Return (x, y) of the center of cell containing provided text 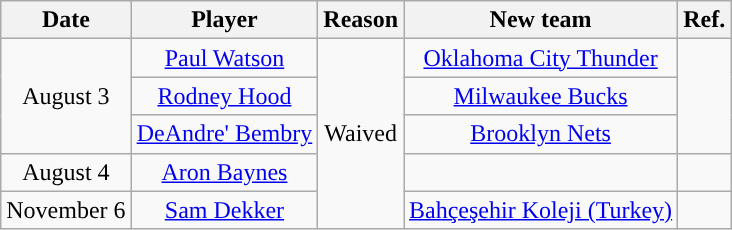
Bahçeşehir Koleji (Turkey) (541, 210)
Player (224, 20)
Date (66, 20)
Rodney Hood (224, 96)
August 3 (66, 96)
Sam Dekker (224, 210)
Aron Baynes (224, 172)
Waived (361, 134)
August 4 (66, 172)
Ref. (704, 20)
November 6 (66, 210)
Oklahoma City Thunder (541, 58)
Milwaukee Bucks (541, 96)
Paul Watson (224, 58)
Brooklyn Nets (541, 134)
New team (541, 20)
Reason (361, 20)
DeAndre' Bembry (224, 134)
